Locate the cell with the specified text and output its [X, Y] center coordinate. 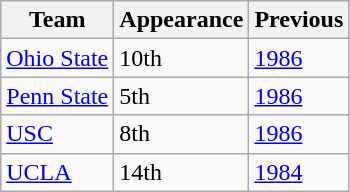
8th [182, 134]
Ohio State [58, 58]
UCLA [58, 172]
1984 [299, 172]
10th [182, 58]
Appearance [182, 20]
Previous [299, 20]
5th [182, 96]
14th [182, 172]
USC [58, 134]
Penn State [58, 96]
Team [58, 20]
